From the cell containing the given text, extract its center point as (X, Y) coordinate. 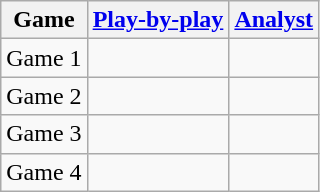
Play-by-play (158, 20)
Analyst (274, 20)
Game 1 (44, 58)
Game 4 (44, 172)
Game 3 (44, 134)
Game 2 (44, 96)
Game (44, 20)
